Provide the [x, y] coordinate of the cell's center where the given text is located.  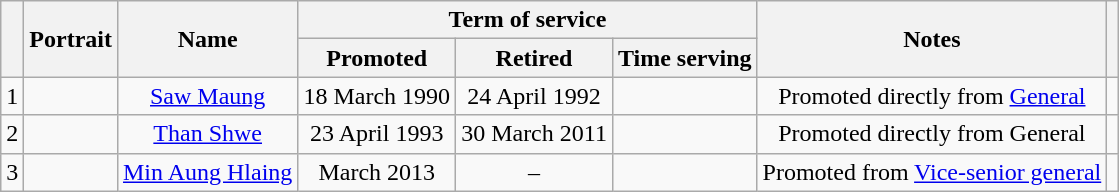
30 March 2011 [534, 134]
18 March 1990 [377, 96]
– [534, 172]
Time serving [684, 58]
Promoted from Vice-senior general [932, 172]
2 [12, 134]
Notes [932, 39]
23 April 1993 [377, 134]
March 2013 [377, 172]
Retired [534, 58]
1 [12, 96]
Promoted [377, 58]
Name [207, 39]
Term of service [528, 20]
Than Shwe [207, 134]
3 [12, 172]
Saw Maung [207, 96]
Min Aung Hlaing [207, 172]
Portrait [71, 39]
24 April 1992 [534, 96]
